For the text-containing cell, return its midpoint in (X, Y) coordinate format. 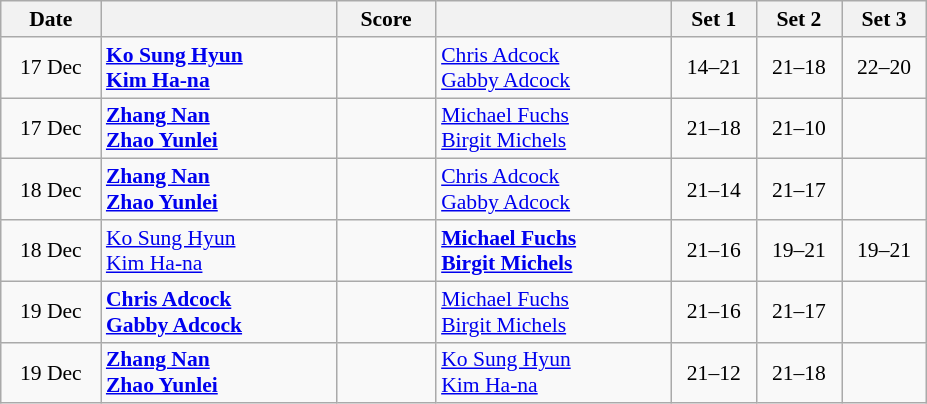
Set 3 (884, 19)
Date (51, 19)
14–21 (714, 68)
21–14 (714, 190)
Set 1 (714, 19)
Score (386, 19)
Set 2 (798, 19)
21–10 (798, 128)
21–12 (714, 372)
22–20 (884, 68)
